Determine the [x, y] coordinate at the center of the cell enclosing the given text.  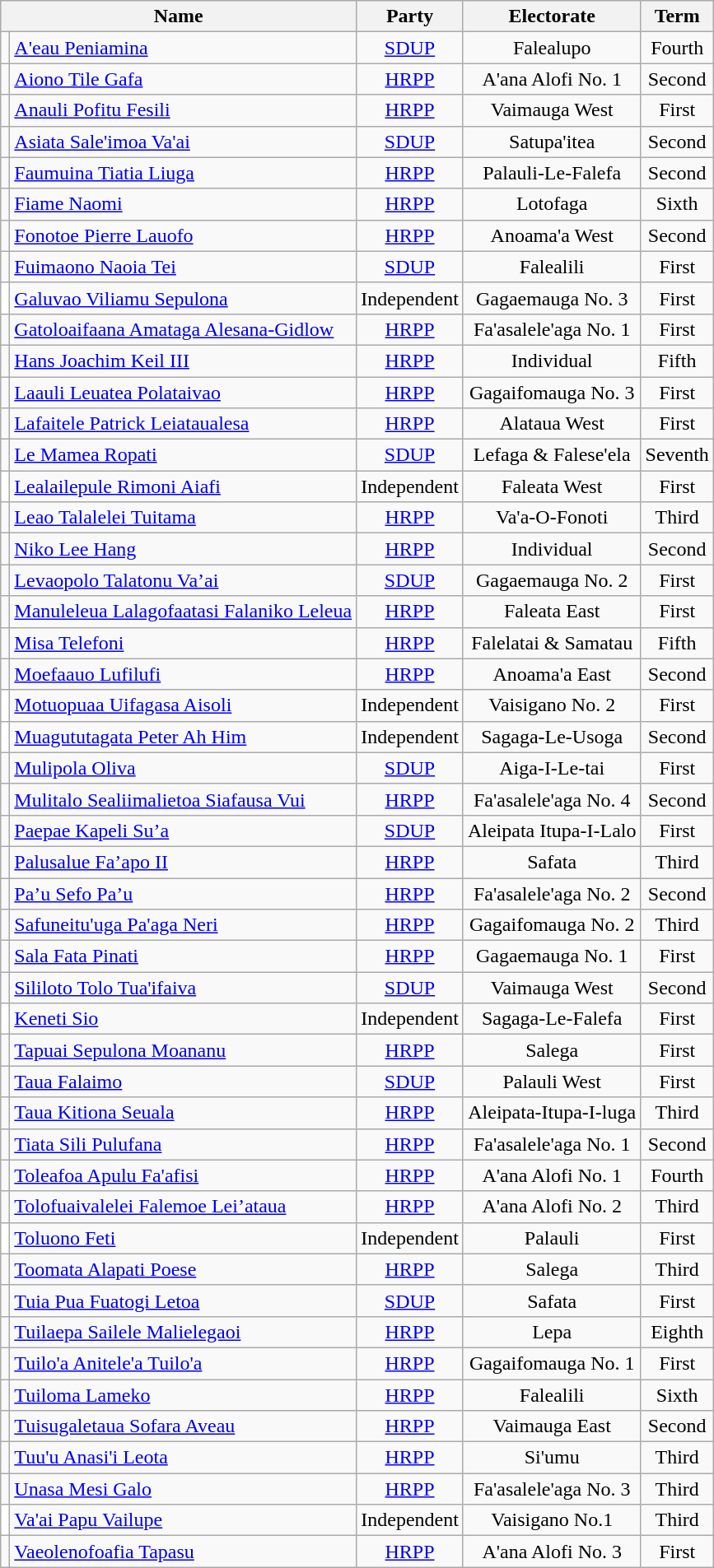
Electorate [552, 16]
Tapuai Sepulona Moananu [183, 1050]
Unasa Mesi Galo [183, 1489]
Faumuina Tiatia Liuga [183, 173]
Aleipata Itupa-I-Lalo [552, 831]
Levaopolo Talatonu Va’ai [183, 580]
Falelatai & Samatau [552, 643]
Toleafoa Apulu Fa'afisi [183, 1175]
Leao Talalelei Tuitama [183, 518]
Name [179, 16]
Misa Telefoni [183, 643]
Palauli-Le-Falefa [552, 173]
Lepa [552, 1332]
Sala Fata Pinati [183, 956]
Vaeolenofoafia Tapasu [183, 1552]
Gagaifomauga No. 1 [552, 1363]
Si'umu [552, 1458]
Mulipola Oliva [183, 768]
Fiame Naomi [183, 204]
Taua Falaimo [183, 1082]
Taua Kitiona Seuala [183, 1113]
Gagaemauga No. 1 [552, 956]
Lafaitele Patrick Leiataualesa [183, 424]
Gagaifomauga No. 3 [552, 393]
Manuleleua Lalagofaatasi Falaniko Leleua [183, 612]
Vaisigano No.1 [552, 1520]
Alataua West [552, 424]
Fa'asalele'aga No. 2 [552, 893]
Fa'asalele'aga No. 4 [552, 799]
Eighth [677, 1332]
Gagaifomauga No. 2 [552, 925]
Paepae Kapeli Su’a [183, 831]
Tuia Pua Fuatogi Letoa [183, 1300]
Gagaemauga No. 3 [552, 298]
A'ana Alofi No. 2 [552, 1207]
Niko Lee Hang [183, 549]
Pa’u Sefo Pa’u [183, 893]
Falealupo [552, 48]
Asiata Sale'imoa Va'ai [183, 142]
Mulitalo Sealiimalietoa Siafausa Vui [183, 799]
Laauli Leuatea Polataivao [183, 393]
Anoama'a West [552, 235]
Tuu'u Anasi'i Leota [183, 1458]
Sililoto Tolo Tua'ifaiva [183, 988]
Hans Joachim Keil III [183, 361]
Anoama'a East [552, 674]
Palusalue Fa’apo II [183, 862]
Satupa'itea [552, 142]
Term [677, 16]
Moefaauo Lufilufi [183, 674]
Keneti Sio [183, 1019]
Seventh [677, 455]
Palauli [552, 1238]
Vaisigano No. 2 [552, 705]
Tuisugaletaua Sofara Aveau [183, 1426]
Faleata West [552, 486]
Tiata Sili Pulufana [183, 1144]
Aleipata-Itupa-I-luga [552, 1113]
Tolofuaivalelei Falemoe Lei’ataua [183, 1207]
Le Mamea Ropati [183, 455]
Va'ai Papu Vailupe [183, 1520]
Galuvao Viliamu Sepulona [183, 298]
Lefaga & Falese'ela [552, 455]
Motuopuaa Uifagasa Aisoli [183, 705]
Lealailepule Rimoni Aiafi [183, 486]
A'eau Peniamina [183, 48]
Aiga-I-Le-tai [552, 768]
Faleata East [552, 612]
A'ana Alofi No. 3 [552, 1552]
Safuneitu'uga Pa'aga Neri [183, 925]
Fuimaono Naoia Tei [183, 267]
Anauli Pofitu Fesili [183, 110]
Palauli West [552, 1082]
Fonotoe Pierre Lauofo [183, 235]
Sagaga-Le-Falefa [552, 1019]
Gagaemauga No. 2 [552, 580]
Tuiloma Lameko [183, 1395]
Muagututagata Peter Ah Him [183, 737]
Party [410, 16]
Tuilo'a Anitele'a Tuilo'a [183, 1363]
Fa'asalele'aga No. 3 [552, 1489]
Lotofaga [552, 204]
Toomata Alapati Poese [183, 1269]
Gatoloaifaana Amataga Alesana-Gidlow [183, 329]
Tuilaepa Sailele Malielegaoi [183, 1332]
Va'a-O-Fonoti [552, 518]
Toluono Feti [183, 1238]
Vaimauga East [552, 1426]
Sagaga-Le-Usoga [552, 737]
Aiono Tile Gafa [183, 79]
